Search for the cell housing the specified text and yield its [X, Y] center coordinate. 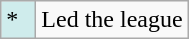
* [18, 20]
Led the league [112, 20]
